Identify which cell holds the provided text, then report its (x, y) central coordinate. 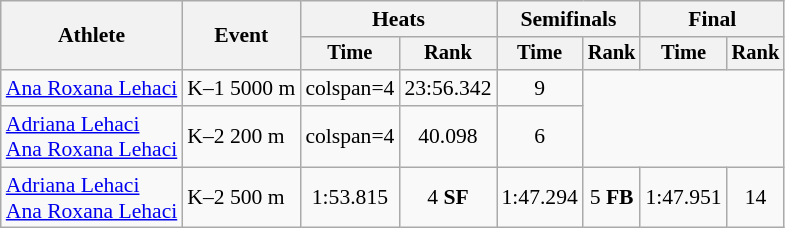
1:47.951 (683, 198)
5 FB (612, 198)
1:53.815 (350, 198)
6 (539, 136)
4 SF (448, 198)
Semifinals (568, 19)
9 (539, 88)
Heats (398, 19)
Final (712, 19)
1:47.294 (539, 198)
Event (241, 36)
14 (756, 198)
23:56.342 (448, 88)
40.098 (448, 136)
K–1 5000 m (241, 88)
K–2 500 m (241, 198)
K–2 200 m (241, 136)
Athlete (92, 36)
Ana Roxana Lehaci (92, 88)
